Locate the cell with the specified text and output its (x, y) center coordinate. 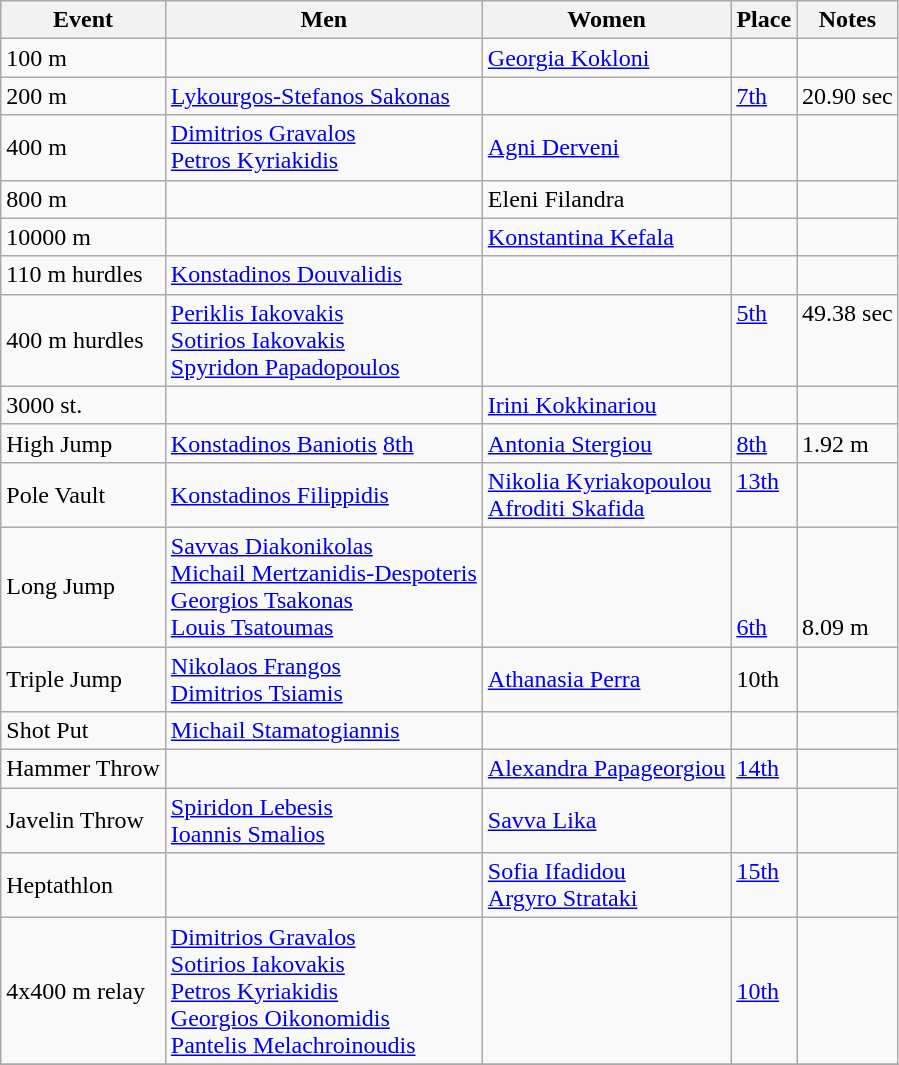
400 m hurdles (84, 340)
Konstadinos Baniotis 8th (324, 443)
5th (764, 340)
Savva Lika (606, 820)
Athanasia Perra (606, 678)
Konstantina Kefala (606, 237)
400 m (84, 148)
800 m (84, 199)
Women (606, 20)
200 m (84, 96)
Agni Derveni (606, 148)
10000 m (84, 237)
110 m hurdles (84, 275)
Nikolaos Frangos Dimitrios Tsiamis (324, 678)
Men (324, 20)
Heptathlon (84, 886)
Georgia Kokloni (606, 58)
49.38 sec (848, 340)
Antonia Stergiou (606, 443)
Eleni Filandra (606, 199)
Sofia Ifadidou Argyro Strataki (606, 886)
Michail Stamatogiannis (324, 731)
6th (764, 586)
1.92 m (848, 443)
Triple Jump (84, 678)
Dimitrios Gravalos Sotirios Iakovakis Petros Kyriakidis Georgios Oikonomidis Pantelis Melachroinoudis (324, 991)
Konstadinos Filippidis (324, 494)
Lykourgos-Stefanos Sakonas (324, 96)
15th (764, 886)
Pole Vault (84, 494)
Dimitrios Gravalos Petros Kyriakidis (324, 148)
Javelin Throw (84, 820)
Notes (848, 20)
100 m (84, 58)
Konstadinos Douvalidis (324, 275)
Nikolia Kyriakopoulou Afroditi Skafida (606, 494)
Long Jump (84, 586)
3000 st. (84, 405)
Periklis Iakovakis Sotirios Iakovakis Spyridon Papadopoulos (324, 340)
Irini Kokkinariou (606, 405)
14th (764, 769)
4x400 m relay (84, 991)
7th (764, 96)
Spiridon Lebesis Ioannis Smalios (324, 820)
Event (84, 20)
Shot Put (84, 731)
8.09 m (848, 586)
20.90 sec (848, 96)
13th (764, 494)
8th (764, 443)
Alexandra Papageorgiou (606, 769)
Savvas Diakonikolas Michail Mertzanidis-Despoteris Georgios Tsakonas Louis Tsatoumas (324, 586)
Hammer Throw (84, 769)
Place (764, 20)
High Jump (84, 443)
